Capture the cell that displays the provided text and extract its [x, y] central coordinate. 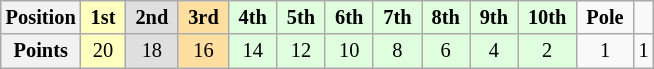
2 [547, 51]
9th [494, 17]
4 [494, 51]
Points [41, 51]
3rd [203, 17]
6 [446, 51]
16 [203, 51]
1st [104, 17]
4th [253, 17]
7th [397, 17]
6th [349, 17]
10 [349, 51]
10th [547, 17]
14 [253, 51]
12 [301, 51]
Pole [604, 17]
20 [104, 51]
Position [41, 17]
8 [397, 51]
18 [152, 51]
2nd [152, 17]
8th [446, 17]
5th [301, 17]
